Find where the given text appears and provide that cell's center as [x, y] coordinate. 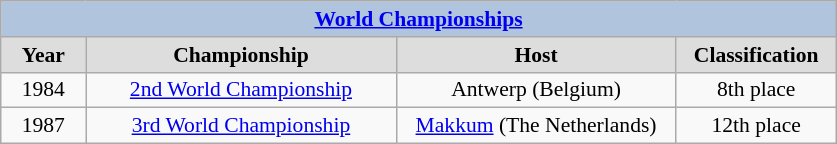
Antwerp (Belgium) [536, 90]
Year [44, 55]
Championship [241, 55]
Makkum (The Netherlands) [536, 126]
2nd World Championship [241, 90]
Host [536, 55]
12th place [756, 126]
Classification [756, 55]
1987 [44, 126]
1984 [44, 90]
World Championships [419, 19]
3rd World Championship [241, 126]
8th place [756, 90]
